Extract the (X, Y) coordinate from the center of the cell holding the provided text.  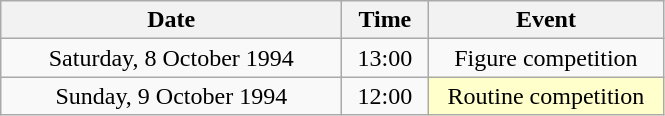
Routine competition (546, 96)
Saturday, 8 October 1994 (172, 58)
Time (385, 20)
13:00 (385, 58)
Sunday, 9 October 1994 (172, 96)
Figure competition (546, 58)
Event (546, 20)
Date (172, 20)
12:00 (385, 96)
